Output the [x, y] coordinate of the center of the cell containing the given text.  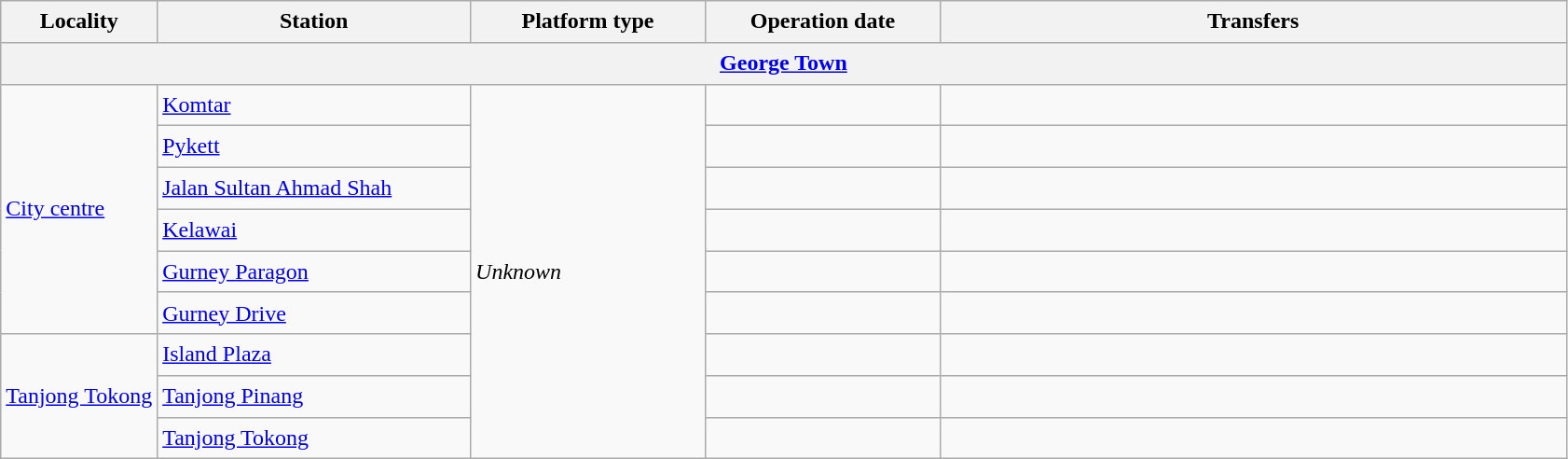
City centre [79, 209]
Platform type [588, 22]
Island Plaza [314, 355]
Gurney Paragon [314, 272]
Operation date [822, 22]
Transfers [1253, 22]
Komtar [314, 104]
George Town [783, 63]
Station [314, 22]
Jalan Sultan Ahmad Shah [314, 188]
Kelawai [314, 229]
Pykett [314, 147]
Unknown [588, 271]
Locality [79, 22]
Gurney Drive [314, 313]
Tanjong Pinang [314, 397]
